Extract the [X, Y] coordinate from the center of the cell holding the provided text.  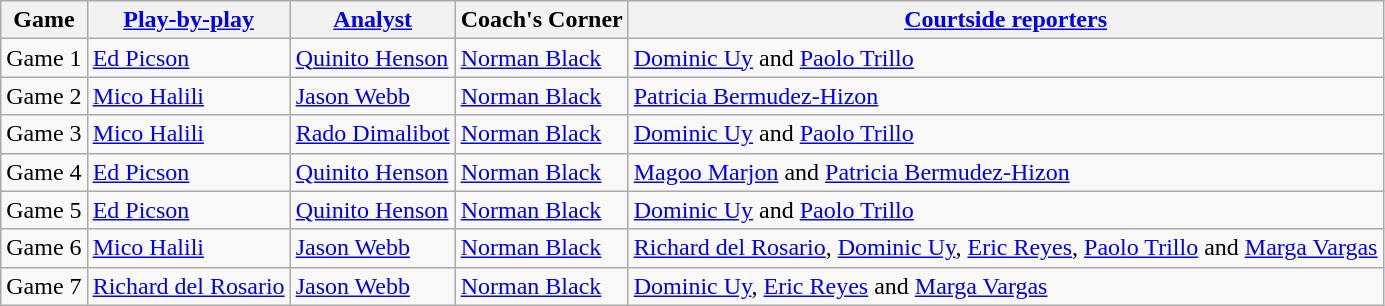
Coach's Corner [542, 20]
Game 7 [44, 286]
Magoo Marjon and Patricia Bermudez-Hizon [1006, 172]
Game 5 [44, 210]
Game 6 [44, 248]
Dominic Uy, Eric Reyes and Marga Vargas [1006, 286]
Analyst [372, 20]
Game 3 [44, 134]
Courtside reporters [1006, 20]
Game 2 [44, 96]
Rado Dimalibot [372, 134]
Game 4 [44, 172]
Game [44, 20]
Richard del Rosario, Dominic Uy, Eric Reyes, Paolo Trillo and Marga Vargas [1006, 248]
Play-by-play [188, 20]
Richard del Rosario [188, 286]
Patricia Bermudez-Hizon [1006, 96]
Game 1 [44, 58]
